Capture the cell that displays the provided text and extract its (x, y) central coordinate. 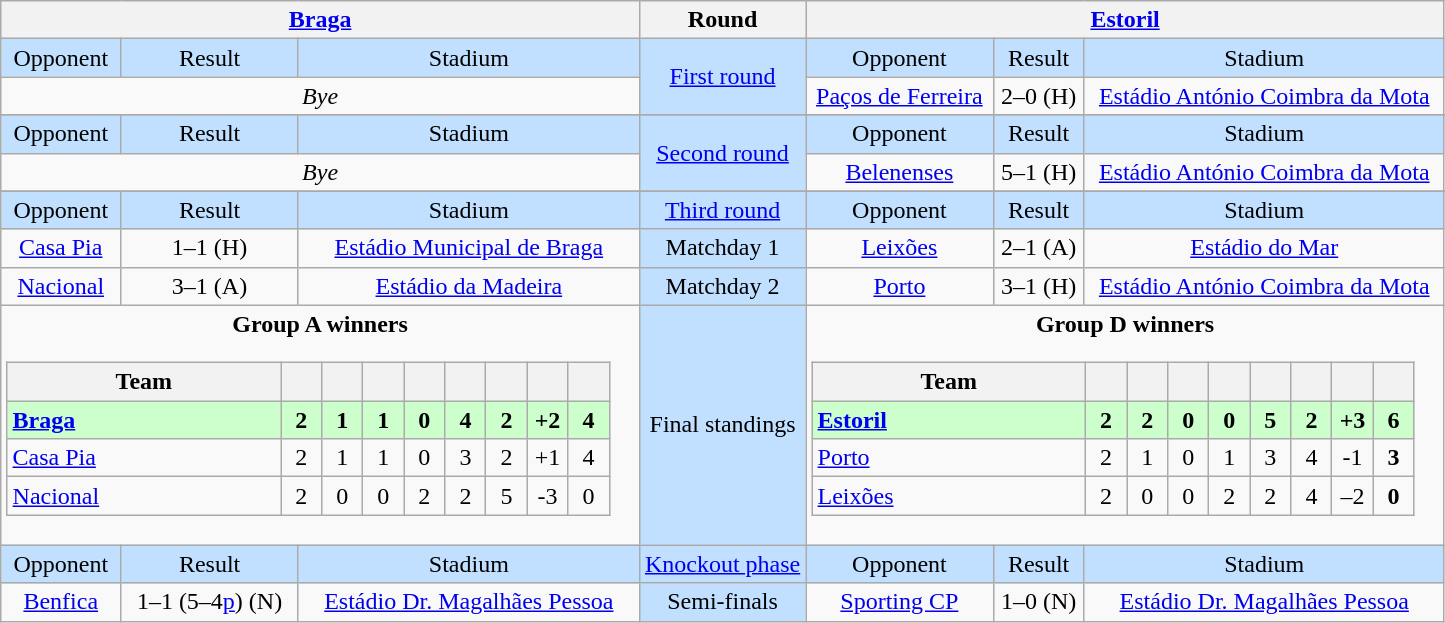
Estádio da Madeira (468, 286)
Belenenses (900, 172)
Knockout phase (722, 564)
3–1 (A) (210, 286)
Final standings (722, 425)
Matchday 1 (722, 248)
-1 (1352, 458)
Group D winners Team Estoril 2 2 0 0 5 2 +3 6 Porto 2 1 0 1 3 4 -1 3 Leixões 2 0 0 2 2 4 –2 0 (1126, 425)
Benfica (61, 602)
+2 (548, 420)
Third round (722, 210)
6 (1394, 420)
First round (722, 77)
1–1 (5–4p) (N) (210, 602)
Matchday 2 (722, 286)
2–0 (H) (1038, 96)
5–1 (H) (1038, 172)
Paços de Ferreira (900, 96)
1–0 (N) (1038, 602)
Semi-finals (722, 602)
2–1 (A) (1038, 248)
+1 (548, 458)
+3 (1352, 420)
-3 (548, 496)
Estádio Municipal de Braga (468, 248)
Second round (722, 153)
Sporting CP (900, 602)
3–1 (H) (1038, 286)
–2 (1352, 496)
1–1 (H) (210, 248)
Group A winners Team Braga 2 1 1 0 4 2 +2 4 Casa Pia 2 1 1 0 3 2 +1 4 Nacional 2 0 0 2 2 5 -3 0 (320, 425)
Estádio do Mar (1264, 248)
Round (722, 20)
